Provide the (x, y) coordinate of the cell's center where the given text is located.  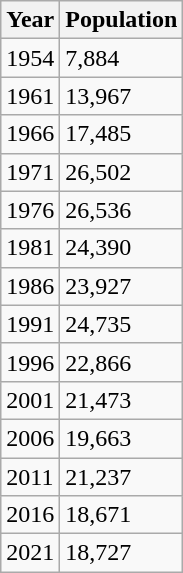
1971 (30, 172)
26,502 (122, 172)
1976 (30, 210)
2001 (30, 400)
2021 (30, 553)
2011 (30, 477)
1966 (30, 134)
19,663 (122, 438)
2006 (30, 438)
1954 (30, 58)
Year (30, 20)
24,735 (122, 324)
21,237 (122, 477)
1981 (30, 248)
18,727 (122, 553)
18,671 (122, 515)
1991 (30, 324)
23,927 (122, 286)
17,485 (122, 134)
7,884 (122, 58)
24,390 (122, 248)
26,536 (122, 210)
21,473 (122, 400)
2016 (30, 515)
22,866 (122, 362)
1961 (30, 96)
1986 (30, 286)
Population (122, 20)
13,967 (122, 96)
1996 (30, 362)
